Search for the cell housing the specified text and yield its (X, Y) center coordinate. 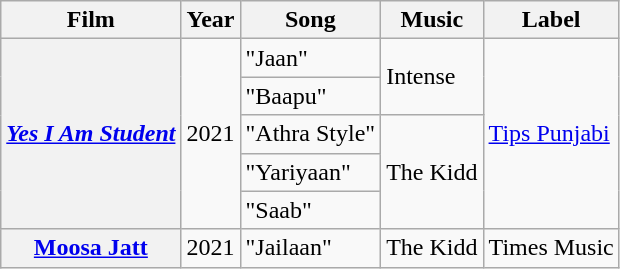
Film (91, 20)
Year (210, 20)
"Jaan" (310, 58)
"Athra Style" (310, 134)
Yes I Am Student (91, 134)
Tips Punjabi (551, 134)
"Baapu" (310, 96)
Intense (432, 77)
"Saab" (310, 210)
"Yariyaan" (310, 172)
Label (551, 20)
Music (432, 20)
Moosa Jatt (91, 248)
Song (310, 20)
Times Music (551, 248)
"Jailaan" (310, 248)
